Determine the (x, y) coordinate at the center of the cell enclosing the given text.  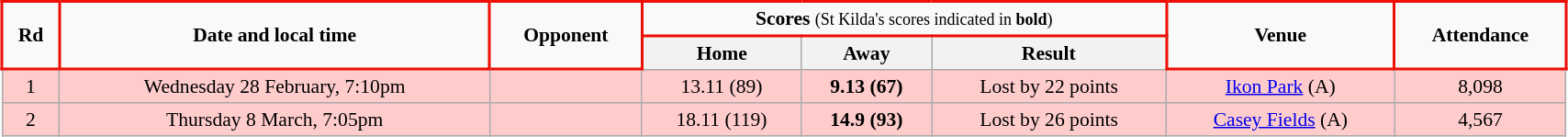
Attendance (1480, 36)
13.11 (89) (722, 86)
Ikon Park (A) (1280, 86)
Date and local time (275, 36)
Scores (St Kilda's scores indicated in bold) (903, 18)
Thursday 8 March, 7:05pm (275, 120)
Venue (1280, 36)
Casey Fields (A) (1280, 120)
Home (722, 52)
2 (30, 120)
9.13 (67) (867, 86)
Opponent (566, 36)
18.11 (119) (722, 120)
Wednesday 28 February, 7:10pm (275, 86)
Away (867, 52)
14.9 (93) (867, 120)
Rd (30, 36)
8,098 (1480, 86)
Lost by 22 points (1049, 86)
1 (30, 86)
Result (1049, 52)
Lost by 26 points (1049, 120)
4,567 (1480, 120)
